Identify which cell holds the provided text, then report its (X, Y) central coordinate. 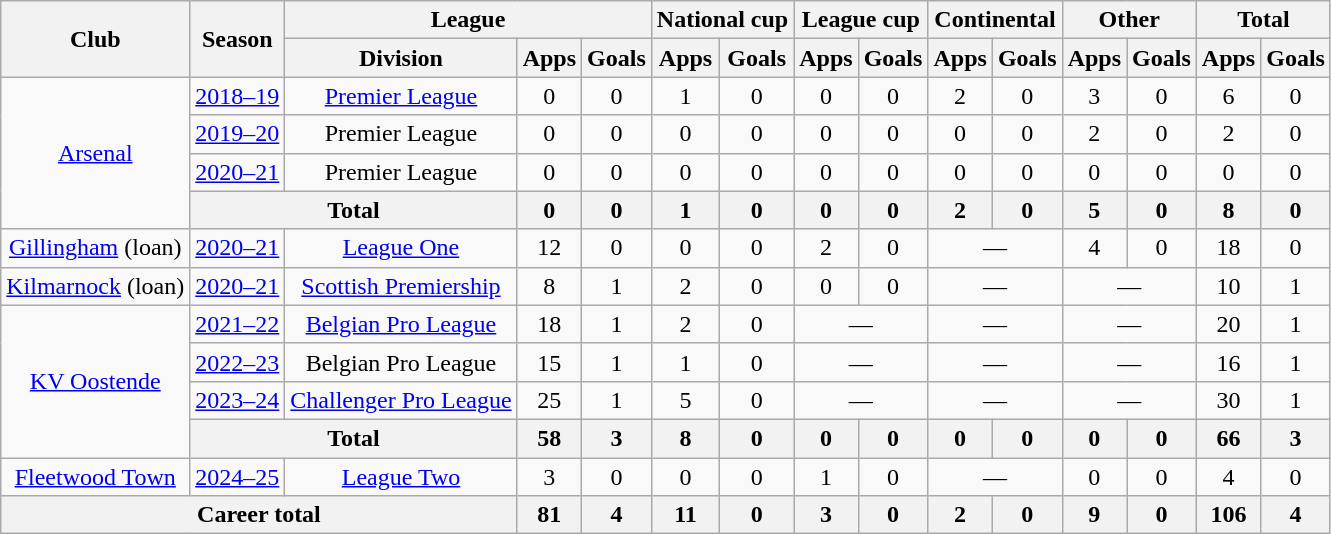
Scottish Premiership (401, 286)
81 (549, 515)
Arsenal (96, 153)
66 (1228, 438)
League (468, 20)
2019–20 (238, 134)
Division (401, 58)
9 (1094, 515)
16 (1228, 362)
National cup (722, 20)
Challenger Pro League (401, 400)
Season (238, 39)
Kilmarnock (loan) (96, 286)
2021–22 (238, 324)
Gillingham (loan) (96, 248)
20 (1228, 324)
Other (1129, 20)
2024–25 (238, 477)
10 (1228, 286)
Career total (259, 515)
11 (685, 515)
106 (1228, 515)
12 (549, 248)
Club (96, 39)
25 (549, 400)
League One (401, 248)
League cup (861, 20)
2018–19 (238, 96)
KV Oostende (96, 381)
2022–23 (238, 362)
Fleetwood Town (96, 477)
30 (1228, 400)
Continental (995, 20)
League Two (401, 477)
6 (1228, 96)
58 (549, 438)
2023–24 (238, 400)
15 (549, 362)
